Return the (x, y) coordinate for the center point of the cell that contains the specified text.  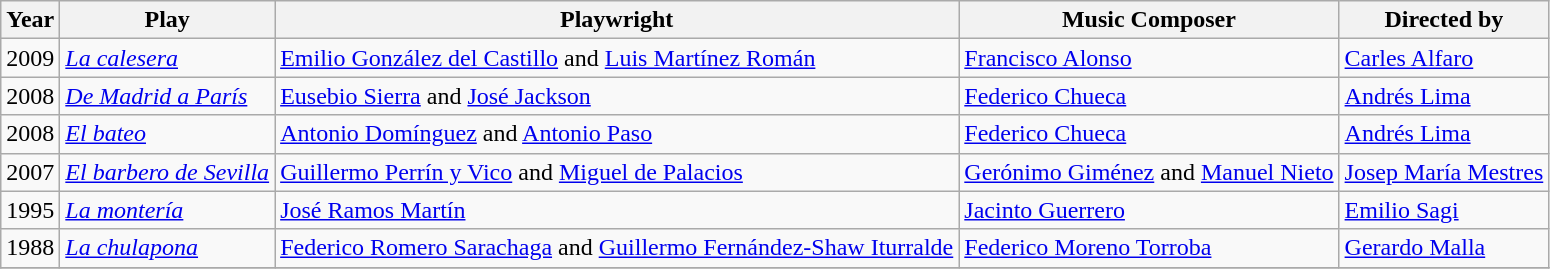
Antonio Domínguez and Antonio Paso (617, 134)
Directed by (1444, 20)
Eusebio Sierra and José Jackson (617, 96)
2009 (30, 58)
Francisco Alonso (1149, 58)
Jacinto Guerrero (1149, 210)
El barbero de Sevilla (168, 172)
Emilio Sagi (1444, 210)
Federico Moreno Torroba (1149, 248)
2007 (30, 172)
Year (30, 20)
Guillermo Perrín y Vico and Miguel de Palacios (617, 172)
José Ramos Martín (617, 210)
La chulapona (168, 248)
La calesera (168, 58)
Play (168, 20)
Gerardo Malla (1444, 248)
La montería (168, 210)
Gerónimo Giménez and Manuel Nieto (1149, 172)
Emilio González del Castillo and Luis Martínez Román (617, 58)
Federico Romero Sarachaga and Guillermo Fernández-Shaw Iturralde (617, 248)
Music Composer (1149, 20)
Josep María Mestres (1444, 172)
1995 (30, 210)
1988 (30, 248)
El bateo (168, 134)
De Madrid a París (168, 96)
Playwright (617, 20)
Carles Alfaro (1444, 58)
